Return (X, Y) of the center of cell containing provided text 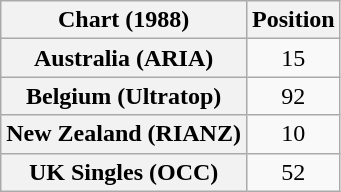
92 (293, 96)
15 (293, 58)
Position (293, 20)
New Zealand (RIANZ) (124, 134)
Belgium (Ultratop) (124, 96)
UK Singles (OCC) (124, 172)
Australia (ARIA) (124, 58)
52 (293, 172)
Chart (1988) (124, 20)
10 (293, 134)
